Search for the cell housing the specified text and yield its [X, Y] center coordinate. 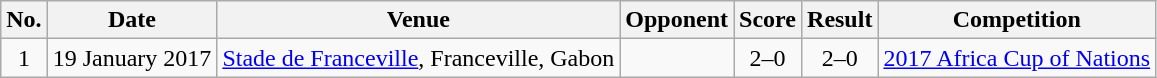
Result [840, 20]
Venue [418, 20]
1 [24, 58]
2017 Africa Cup of Nations [1017, 58]
Competition [1017, 20]
Score [768, 20]
Stade de Franceville, Franceville, Gabon [418, 58]
Date [132, 20]
19 January 2017 [132, 58]
No. [24, 20]
Opponent [677, 20]
